Identify which cell holds the provided text, then report its [x, y] central coordinate. 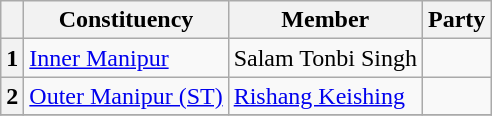
Inner Manipur [126, 58]
Party [456, 20]
2 [12, 96]
Rishang Keishing [325, 96]
Member [325, 20]
Salam Tonbi Singh [325, 58]
Outer Manipur (ST) [126, 96]
Constituency [126, 20]
1 [12, 58]
